Detect which cell encompasses the target text, then output its [x, y] center coordinate. 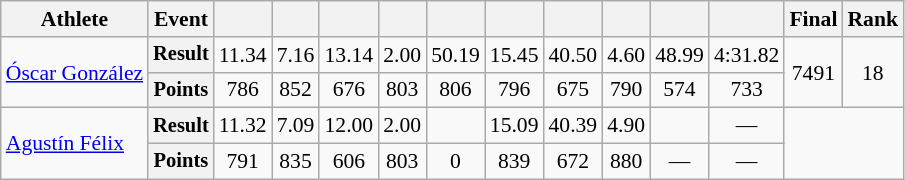
7.16 [296, 55]
Athlete [74, 19]
733 [746, 90]
Agustín Félix [74, 144]
880 [626, 162]
Rank [872, 19]
839 [514, 162]
11.32 [243, 126]
50.19 [456, 55]
15.09 [514, 126]
806 [456, 90]
11.34 [243, 55]
606 [348, 162]
4.60 [626, 55]
48.99 [680, 55]
0 [456, 162]
7.09 [296, 126]
796 [514, 90]
672 [574, 162]
786 [243, 90]
7491 [813, 72]
791 [243, 162]
675 [574, 90]
852 [296, 90]
574 [680, 90]
4:31.82 [746, 55]
790 [626, 90]
40.39 [574, 126]
15.45 [514, 55]
4.90 [626, 126]
Event [181, 19]
Óscar González [74, 72]
40.50 [574, 55]
18 [872, 72]
13.14 [348, 55]
676 [348, 90]
Final [813, 19]
12.00 [348, 126]
835 [296, 162]
